Find where the given text appears and provide that cell's center as (X, Y) coordinate. 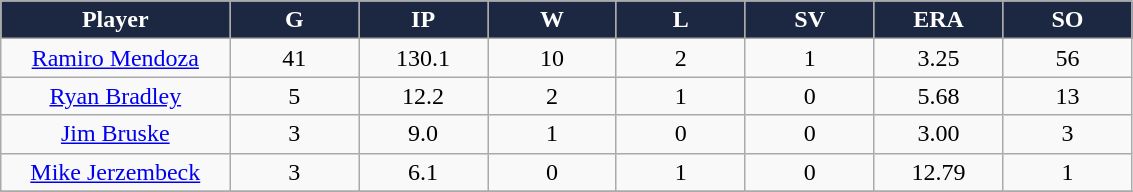
13 (1068, 96)
5.68 (938, 96)
L (680, 20)
SO (1068, 20)
Ramiro Mendoza (116, 58)
ERA (938, 20)
Player (116, 20)
10 (552, 58)
SV (810, 20)
9.0 (424, 134)
Ryan Bradley (116, 96)
Jim Bruske (116, 134)
IP (424, 20)
W (552, 20)
Mike Jerzembeck (116, 172)
56 (1068, 58)
6.1 (424, 172)
5 (294, 96)
12.79 (938, 172)
41 (294, 58)
12.2 (424, 96)
G (294, 20)
3.25 (938, 58)
130.1 (424, 58)
3.00 (938, 134)
